Identify which cell holds the provided text, then report its [X, Y] central coordinate. 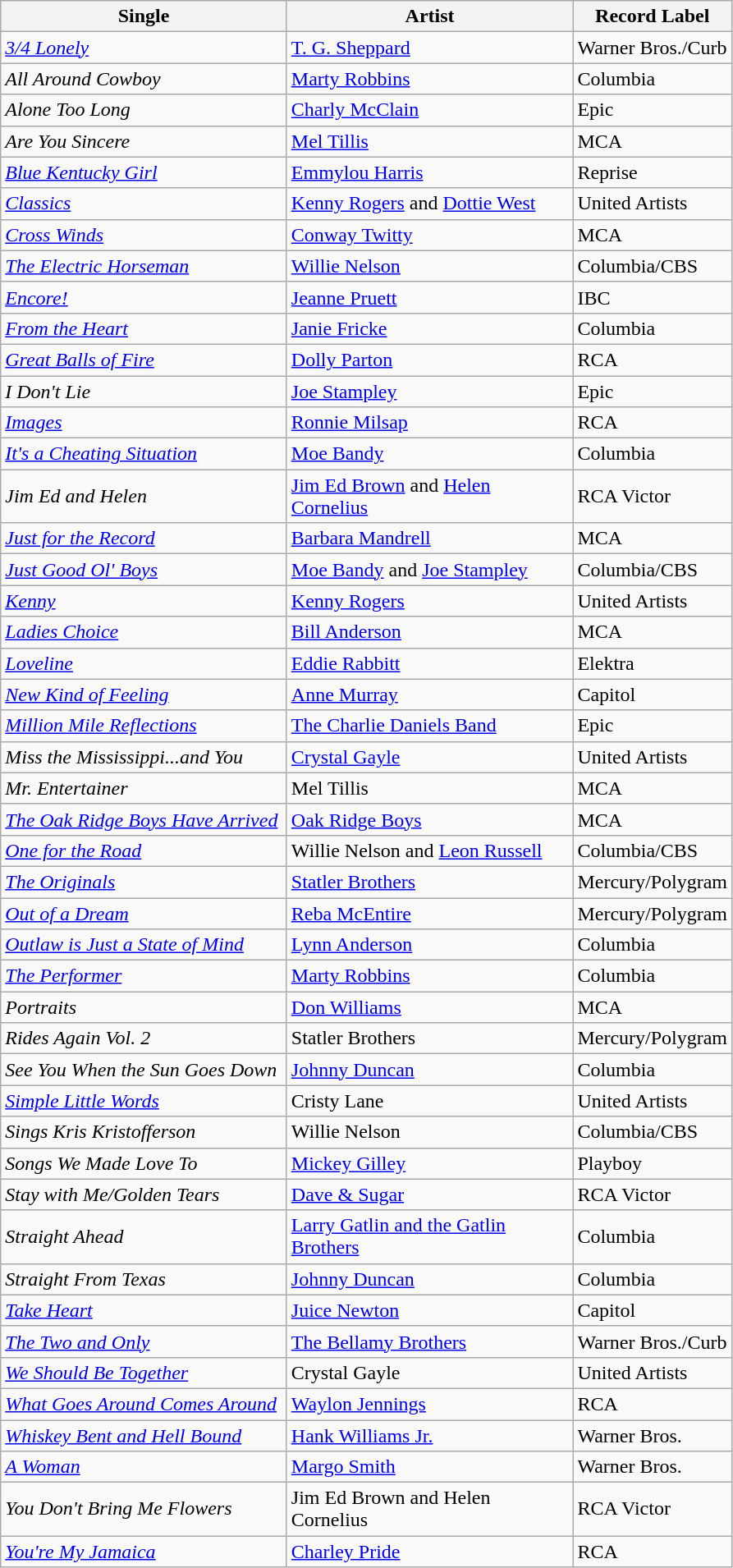
Single [144, 16]
Ronnie Milsap [430, 423]
Juice Newton [430, 1310]
Kenny [144, 601]
You're My Jamaica [144, 1552]
Moe Bandy and Joe Stampley [430, 570]
Lynn Anderson [430, 945]
Janie Fricke [430, 328]
Hank Williams Jr. [430, 1436]
Take Heart [144, 1310]
Artist [430, 16]
The Oak Ridge Boys Have Arrived [144, 819]
Whiskey Bent and Hell Bound [144, 1436]
Outlaw is Just a State of Mind [144, 945]
A Woman [144, 1467]
IBC [653, 297]
Loveline [144, 663]
Joe Stampley [430, 392]
Just for the Record [144, 539]
Songs We Made Love To [144, 1163]
Anne Murray [430, 695]
Great Balls of Fire [144, 360]
Million Mile Reflections [144, 726]
Playboy [653, 1163]
3/4 Lonely [144, 48]
Bill Anderson [430, 632]
Classics [144, 204]
Willie Nelson and Leon Russell [430, 850]
Emmylou Harris [430, 172]
T. G. Sheppard [430, 48]
The Performer [144, 976]
Mr. Entertainer [144, 788]
Just Good Ol' Boys [144, 570]
Reba McEntire [430, 914]
The Originals [144, 882]
Charley Pride [430, 1552]
Waylon Jennings [430, 1404]
Oak Ridge Boys [430, 819]
Eddie Rabbitt [430, 663]
Images [144, 423]
Miss the Mississippi...and You [144, 757]
Stay with Me/Golden Tears [144, 1194]
Dave & Sugar [430, 1194]
Encore! [144, 297]
It's a Cheating Situation [144, 454]
Kenny Rogers and Dottie West [430, 204]
Simple Little Words [144, 1101]
Cristy Lane [430, 1101]
Kenny Rogers [430, 601]
Margo Smith [430, 1467]
Reprise [653, 172]
Larry Gatlin and the Gatlin Brothers [430, 1236]
Jim Ed and Helen [144, 496]
Out of a Dream [144, 914]
One for the Road [144, 850]
Blue Kentucky Girl [144, 172]
Cross Winds [144, 235]
Conway Twitty [430, 235]
Record Label [653, 16]
Sings Kris Kristofferson [144, 1132]
You Don't Bring Me Flowers [144, 1509]
From the Heart [144, 328]
Rides Again Vol. 2 [144, 1038]
I Don't Lie [144, 392]
Don Williams [430, 1007]
Are You Sincere [144, 141]
See You When the Sun Goes Down [144, 1070]
Mickey Gilley [430, 1163]
Alone Too Long [144, 110]
The Bellamy Brothers [430, 1341]
The Two and Only [144, 1341]
The Charlie Daniels Band [430, 726]
Jeanne Pruett [430, 297]
We Should Be Together [144, 1373]
Dolly Parton [430, 360]
All Around Cowboy [144, 79]
Elektra [653, 663]
The Electric Horseman [144, 266]
Barbara Mandrell [430, 539]
Straight From Texas [144, 1279]
Portraits [144, 1007]
Moe Bandy [430, 454]
Straight Ahead [144, 1236]
What Goes Around Comes Around [144, 1404]
Charly McClain [430, 110]
New Kind of Feeling [144, 695]
Ladies Choice [144, 632]
